Determine the [X, Y] coordinate at the center of the cell enclosing the given text.  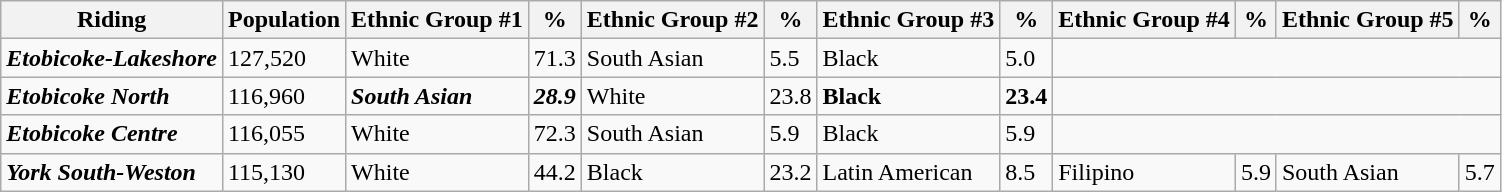
Ethnic Group #3 [908, 20]
5.7 [1480, 172]
23.2 [790, 172]
Riding [112, 20]
Filipino [1144, 172]
Ethnic Group #1 [438, 20]
8.5 [1026, 172]
127,520 [284, 58]
44.2 [554, 172]
116,055 [284, 134]
23.8 [790, 96]
5.0 [1026, 58]
71.3 [554, 58]
116,960 [284, 96]
23.4 [1026, 96]
Etobicoke Centre [112, 134]
Ethnic Group #4 [1144, 20]
Latin American [908, 172]
5.5 [790, 58]
York South-Weston [112, 172]
Population [284, 20]
Ethnic Group #5 [1368, 20]
115,130 [284, 172]
Ethnic Group #2 [672, 20]
28.9 [554, 96]
72.3 [554, 134]
Etobicoke-Lakeshore [112, 58]
Etobicoke North [112, 96]
